From the cell containing the given text, extract its center point as (x, y) coordinate. 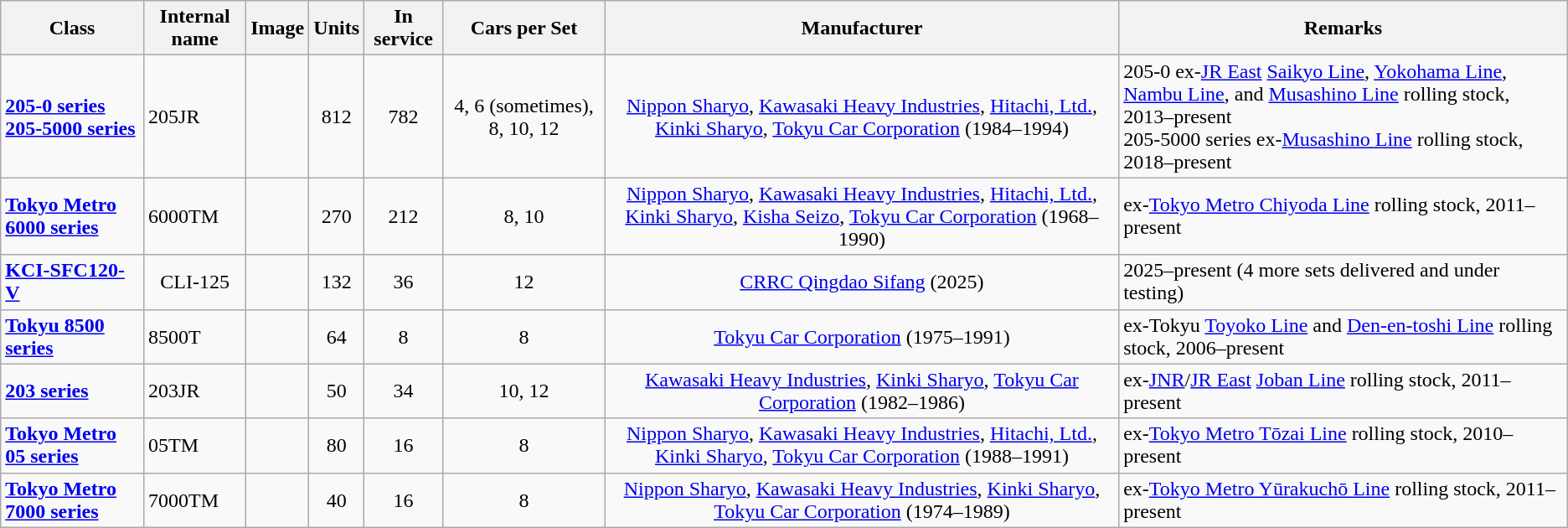
4, 6 (sometimes), 8, 10, 12 (524, 116)
Internal name (195, 28)
Nippon Sharyo, Kawasaki Heavy Industries, Kinki Sharyo, Tokyu Car Corporation (1974–1989) (861, 500)
203 series (72, 391)
Tokyu 8500 series (72, 337)
270 (337, 216)
Nippon Sharyo, Kawasaki Heavy Industries, Hitachi, Ltd., Kinki Sharyo, Kisha Seizo, Tokyu Car Corporation (1968–1990) (861, 216)
10, 12 (524, 391)
7000TM (195, 500)
36 (404, 282)
ex-Tokyo Metro Yūrakuchō Line rolling stock, 2011–present (1344, 500)
Cars per Set (524, 28)
Kawasaki Heavy Industries, Kinki Sharyo, Tokyu Car Corporation (1982–1986) (861, 391)
CLI-125 (195, 282)
ex-Tokyo Metro Tōzai Line rolling stock, 2010–present (1344, 446)
Units (337, 28)
8500T (195, 337)
Tokyo Metro 05 series (72, 446)
ex-Tokyo Metro Chiyoda Line rolling stock, 2011–present (1344, 216)
Nippon Sharyo, Kawasaki Heavy Industries, Hitachi, Ltd., Kinki Sharyo, Tokyu Car Corporation (1988–1991) (861, 446)
2025–present (4 more sets delivered and under testing) (1344, 282)
Tokyo Metro 7000 series (72, 500)
132 (337, 282)
64 (337, 337)
205-0 series 205-5000 series (72, 116)
Tokyu Car Corporation (1975–1991) (861, 337)
80 (337, 446)
782 (404, 116)
Tokyo Metro 6000 series (72, 216)
KCI-SFC120-V (72, 282)
05TM (195, 446)
203JR (195, 391)
Class (72, 28)
Remarks (1344, 28)
In service (404, 28)
34 (404, 391)
8, 10 (524, 216)
812 (337, 116)
Nippon Sharyo, Kawasaki Heavy Industries, Hitachi, Ltd., Kinki Sharyo, Tokyu Car Corporation (1984–1994) (861, 116)
212 (404, 216)
ex-JNR/JR East Joban Line rolling stock, 2011–present (1344, 391)
6000TM (195, 216)
Image (278, 28)
50 (337, 391)
40 (337, 500)
CRRC Qingdao Sifang (2025) (861, 282)
Manufacturer (861, 28)
12 (524, 282)
ex-Tokyu Toyoko Line and Den-en-toshi Line rolling stock, 2006–present (1344, 337)
205JR (195, 116)
